Scan for the cell matching the given text and deliver its (X, Y) coordinate at center. 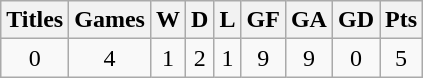
5 (402, 58)
GA (308, 20)
Games (110, 20)
L (228, 20)
4 (110, 58)
Titles (35, 20)
W (168, 20)
GF (263, 20)
GD (356, 20)
D (200, 20)
2 (200, 58)
Pts (402, 20)
